Extract the [x, y] coordinate from the center of the cell holding the provided text.  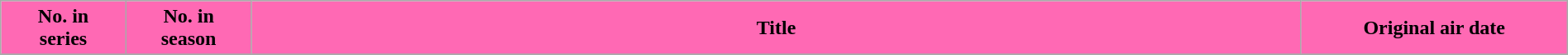
Original air date [1434, 28]
No. inseason [189, 28]
No. inseries [64, 28]
Title [776, 28]
